Provide the [x, y] coordinate of the cell's center where the given text is located.  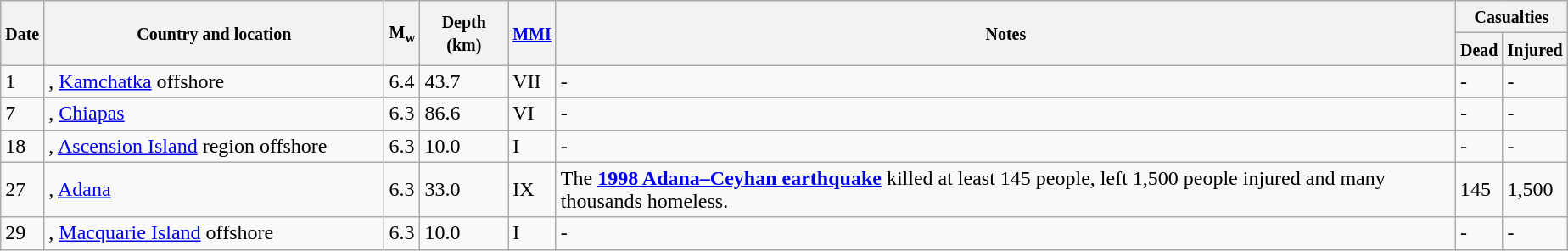
18 [22, 146]
IX [533, 190]
43.7 [464, 81]
1,500 [1535, 190]
Mw [402, 33]
VII [533, 81]
Depth (km) [464, 33]
, Macquarie Island offshore [214, 233]
33.0 [464, 190]
Date [22, 33]
6.4 [402, 81]
86.6 [464, 114]
Casualties [1511, 17]
VI [533, 114]
Dead [1479, 49]
Notes [1005, 33]
29 [22, 233]
7 [22, 114]
27 [22, 190]
The 1998 Adana–Ceyhan earthquake killed at least 145 people, left 1,500 people injured and many thousands homeless. [1005, 190]
, Chiapas [214, 114]
145 [1479, 190]
Country and location [214, 33]
, Kamchatka offshore [214, 81]
1 [22, 81]
, Ascension Island region offshore [214, 146]
MMI [533, 33]
, Adana [214, 190]
Injured [1535, 49]
